Identify which cell holds the provided text, then report its [X, Y] central coordinate. 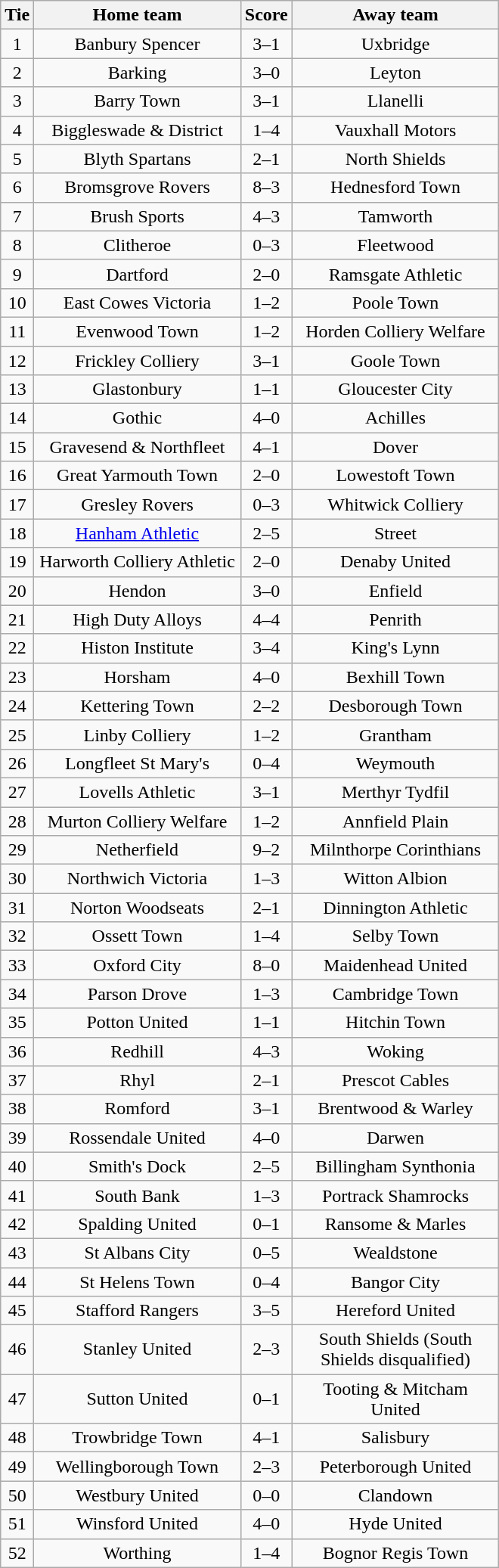
Bromsgrove Rovers [138, 188]
19 [17, 562]
8–0 [266, 965]
North Shields [395, 159]
2–2 [266, 706]
3–5 [266, 1311]
Wellingborough Town [138, 1467]
Tie [17, 15]
23 [17, 677]
8–3 [266, 188]
Horsham [138, 677]
Selby Town [395, 936]
Westbury United [138, 1495]
Redhill [138, 1051]
27 [17, 792]
35 [17, 1023]
2 [17, 73]
Cambridge Town [395, 994]
0–5 [266, 1253]
Gravesend & Northfleet [138, 447]
Hereford United [395, 1311]
18 [17, 533]
Banbury Spencer [138, 44]
37 [17, 1080]
Kettering Town [138, 706]
Home team [138, 15]
29 [17, 850]
South Bank [138, 1195]
Horden Colliery Welfare [395, 331]
High Duty Alloys [138, 619]
Whitwick Colliery [395, 505]
Achilles [395, 418]
Harworth Colliery Athletic [138, 562]
17 [17, 505]
Clandown [395, 1495]
Lowestoft Town [395, 476]
Oxford City [138, 965]
28 [17, 821]
48 [17, 1438]
Trowbridge Town [138, 1438]
Leyton [395, 73]
Norton Woodseats [138, 908]
Worthing [138, 1553]
Hyde United [395, 1524]
Darwen [395, 1138]
8 [17, 245]
Ossett Town [138, 936]
26 [17, 763]
Tamworth [395, 216]
Spalding United [138, 1224]
Biggleswade & District [138, 130]
Barry Town [138, 101]
Linby Colliery [138, 734]
6 [17, 188]
9 [17, 274]
Murton Colliery Welfare [138, 821]
South Shields (South Shields disqualified) [395, 1349]
7 [17, 216]
0–0 [266, 1495]
38 [17, 1109]
Rossendale United [138, 1138]
40 [17, 1166]
Rhyl [138, 1080]
Salisbury [395, 1438]
Hanham Athletic [138, 533]
10 [17, 303]
1 [17, 44]
Poole Town [395, 303]
16 [17, 476]
Weymouth [395, 763]
50 [17, 1495]
Brentwood & Warley [395, 1109]
Dinnington Athletic [395, 908]
Vauxhall Motors [395, 130]
46 [17, 1349]
Brush Sports [138, 216]
Evenwood Town [138, 331]
Tooting & Mitcham United [395, 1399]
Glastonbury [138, 390]
4–4 [266, 619]
Romford [138, 1109]
Bangor City [395, 1282]
Parson Drove [138, 994]
Portrack Shamrocks [395, 1195]
13 [17, 390]
Hitchin Town [395, 1023]
Penrith [395, 619]
Fleetwood [395, 245]
Ransome & Marles [395, 1224]
Uxbridge [395, 44]
43 [17, 1253]
Dover [395, 447]
Netherfield [138, 850]
Great Yarmouth Town [138, 476]
East Cowes Victoria [138, 303]
St Helens Town [138, 1282]
Away team [395, 15]
Goole Town [395, 361]
Billingham Synthonia [395, 1166]
Longfleet St Mary's [138, 763]
Score [266, 15]
Potton United [138, 1023]
25 [17, 734]
Winsford United [138, 1524]
24 [17, 706]
Gothic [138, 418]
20 [17, 591]
Frickley Colliery [138, 361]
49 [17, 1467]
Hednesford Town [395, 188]
34 [17, 994]
15 [17, 447]
Wealdstone [395, 1253]
Peterborough United [395, 1467]
Stanley United [138, 1349]
44 [17, 1282]
Denaby United [395, 562]
Northwich Victoria [138, 879]
30 [17, 879]
Sutton United [138, 1399]
Annfield Plain [395, 821]
Gresley Rovers [138, 505]
Dartford [138, 274]
Milnthorpe Corinthians [395, 850]
39 [17, 1138]
3 [17, 101]
14 [17, 418]
45 [17, 1311]
21 [17, 619]
41 [17, 1195]
12 [17, 361]
42 [17, 1224]
King's Lynn [395, 648]
Stafford Rangers [138, 1311]
47 [17, 1399]
51 [17, 1524]
Lovells Athletic [138, 792]
Smith's Dock [138, 1166]
Prescot Cables [395, 1080]
11 [17, 331]
Bognor Regis Town [395, 1553]
Enfield [395, 591]
31 [17, 908]
Hendon [138, 591]
Ramsgate Athletic [395, 274]
22 [17, 648]
Street [395, 533]
9–2 [266, 850]
33 [17, 965]
52 [17, 1553]
Maidenhead United [395, 965]
Merthyr Tydfil [395, 792]
Bexhill Town [395, 677]
4 [17, 130]
Histon Institute [138, 648]
Witton Albion [395, 879]
36 [17, 1051]
32 [17, 936]
St Albans City [138, 1253]
Grantham [395, 734]
Blyth Spartans [138, 159]
5 [17, 159]
Gloucester City [395, 390]
Barking [138, 73]
Clitheroe [138, 245]
Woking [395, 1051]
Llanelli [395, 101]
Desborough Town [395, 706]
3–4 [266, 648]
